Scan for the cell matching the given text and deliver its [x, y] coordinate at center. 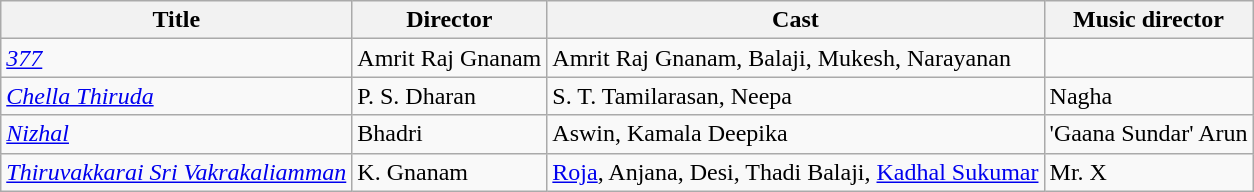
Nagha [1148, 96]
Roja, Anjana, Desi, Thadi Balaji, Kadhal Sukumar [796, 172]
Music director [1148, 20]
Bhadri [450, 134]
Nizhal [176, 134]
Thiruvakkarai Sri Vakrakaliamman [176, 172]
Director [450, 20]
Cast [796, 20]
377 [176, 58]
'Gaana Sundar' Arun [1148, 134]
Mr. X [1148, 172]
Amrit Raj Gnanam, Balaji, Mukesh, Narayanan [796, 58]
Title [176, 20]
Aswin, Kamala Deepika [796, 134]
P. S. Dharan [450, 96]
S. T. Tamilarasan, Neepa [796, 96]
Chella Thiruda [176, 96]
K. Gnanam [450, 172]
Amrit Raj Gnanam [450, 58]
